Return (X, Y) of the center of cell containing provided text 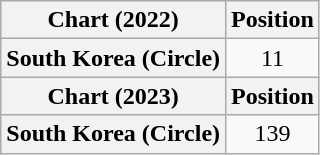
139 (273, 134)
11 (273, 58)
Chart (2022) (114, 20)
Chart (2023) (114, 96)
